Return [X, Y] of the center of cell containing provided text 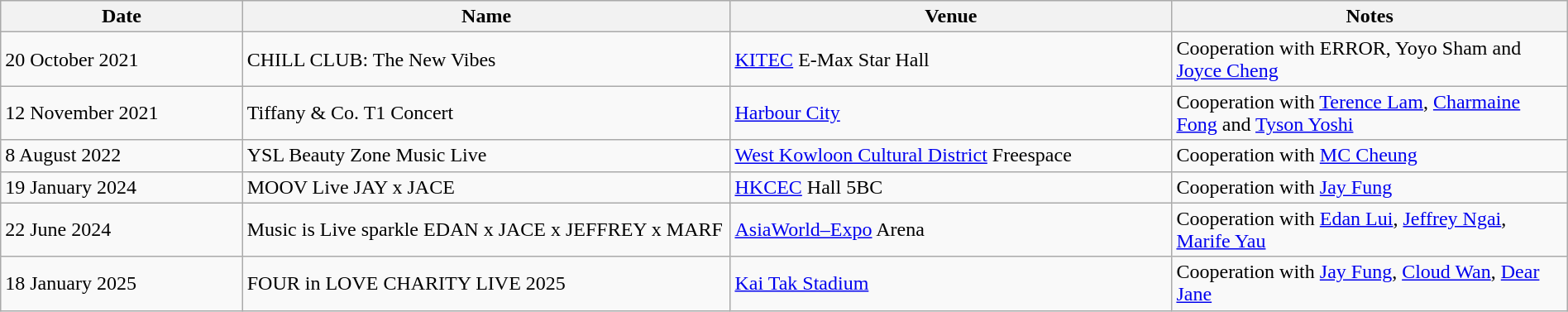
Harbour City [951, 113]
8 August 2022 [122, 156]
Tiffany & Co. T1 Concert [486, 113]
Kai Tak Stadium [951, 283]
AsiaWorld–Expo Arena [951, 230]
FOUR in LOVE CHARITY LIVE 2025 [486, 283]
MOOV Live JAY x JACE [486, 187]
22 June 2024 [122, 230]
Music is Live sparkle EDAN x JACE x JEFFREY x MARF [486, 230]
KITEC E-Max Star Hall [951, 60]
20 October 2021 [122, 60]
18 January 2025 [122, 283]
Cooperation with Jay Fung [1370, 187]
12 November 2021 [122, 113]
HKCEC Hall 5BC [951, 187]
Cooperation with Jay Fung, Cloud Wan, Dear Jane [1370, 283]
Cooperation with MC Cheung [1370, 156]
Cooperation with Terence Lam, Charmaine Fong and Tyson Yoshi [1370, 113]
19 January 2024 [122, 187]
Date [122, 17]
CHILL CLUB: The New Vibes [486, 60]
Notes [1370, 17]
West Kowloon Cultural District Freespace [951, 156]
YSL Beauty Zone Music Live [486, 156]
Cooperation with ERROR, Yoyo Sham and Joyce Cheng [1370, 60]
Cooperation with Edan Lui, Jeffrey Ngai, Marife Yau [1370, 230]
Name [486, 17]
Venue [951, 17]
